Search for the cell housing the specified text and yield its [X, Y] center coordinate. 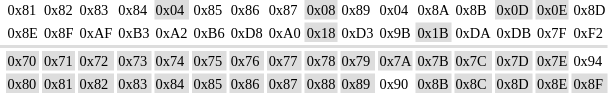
0x79 [358, 61]
0x85 [209, 10]
0xA2 [172, 32]
0x7C [473, 61]
0x1B [434, 32]
0x7E [552, 61]
0x83 [96, 10]
0x7F [552, 32]
0x75 [209, 61]
0x84 [134, 10]
0xD8 [246, 32]
0x8F [58, 32]
0x7D [514, 61]
0x71 [58, 61]
0x94 [590, 61]
0x18 [321, 32]
0x08 [321, 10]
0x87 [284, 10]
0xDB [514, 32]
0xF2 [590, 32]
0x86 [246, 10]
0x8E [22, 32]
0x8B [473, 10]
0x74 [172, 61]
0xB3 [134, 32]
0x82 [58, 10]
0x70 [22, 61]
0x89 [358, 10]
0x81 [22, 10]
0xB6 [209, 32]
0x78 [321, 61]
0x0D [514, 10]
0x8D [590, 10]
0x72 [96, 61]
0x76 [246, 61]
0xAF [96, 32]
0x73 [134, 61]
0x8A [434, 10]
0xD3 [358, 32]
0xA0 [284, 32]
0x9B [396, 32]
0x77 [284, 61]
0x0E [552, 10]
0xDA [473, 32]
0x7B [434, 61]
0x7A [396, 61]
